Determine the (x, y) coordinate at the center of the cell enclosing the given text.  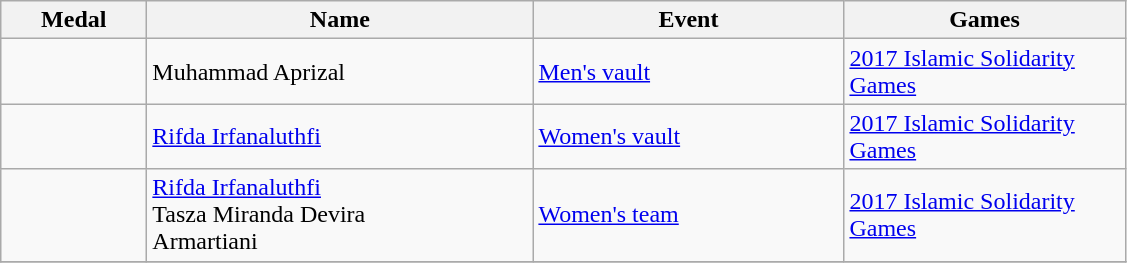
Women's vault (688, 136)
Event (688, 20)
Name (340, 20)
Rifda IrfanaluthfiTasza Miranda Devira Armartiani (340, 215)
Women's team (688, 215)
Men's vault (688, 72)
Rifda Irfanaluthfi (340, 136)
Medal (74, 20)
Games (984, 20)
Muhammad Aprizal (340, 72)
